Provide the [x, y] coordinate of the cell's center where the given text is located.  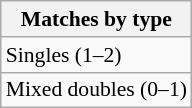
Mixed doubles (0–1) [96, 90]
Matches by type [96, 19]
Singles (1–2) [96, 55]
